Extract the [x, y] coordinate from the center of the cell holding the provided text.  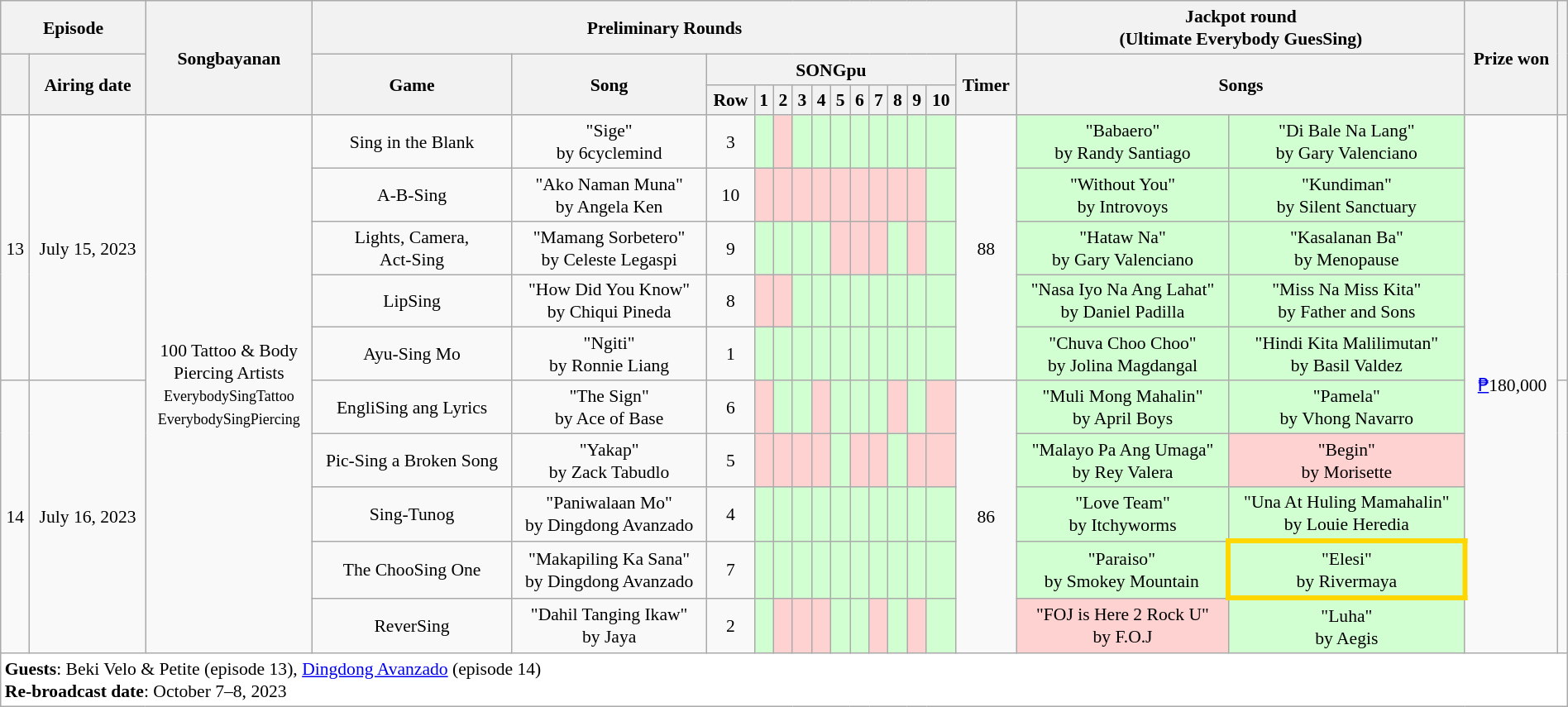
"Muli Mong Mahalin"by April Boys [1123, 407]
Lights, Camera,Act-Sing [412, 248]
88 [986, 248]
"Luha"by Aegis [1346, 625]
"Kundiman"by Silent Sanctuary [1346, 195]
"Dahil Tanging Ikaw"by Jaya [610, 625]
"Una At Huling Mamahalin"by Louie Heredia [1346, 514]
Pic-Sing a Broken Song [412, 460]
"FOJ is Here 2 Rock U"by F.O.J [1123, 625]
"Paniwalaan Mo"by Dingdong Avanzado [610, 514]
Timer [986, 84]
"Ako Naman Muna"by Angela Ken [610, 195]
"Malayo Pa Ang Umaga"by Rey Valera [1123, 460]
"Paraiso"by Smokey Mountain [1123, 571]
"Babaero"by Randy Santiago [1123, 142]
Song [610, 84]
Jackpot round(Ultimate Everybody GuesSing) [1241, 27]
LipSing [412, 301]
July 16, 2023 [88, 517]
Songs [1241, 84]
Sing-Tunog [412, 514]
"Miss Na Miss Kita"by Father and Sons [1346, 301]
"Nasa Iyo Na Ang Lahat"by Daniel Padilla [1123, 301]
Songbayanan [228, 58]
SONGpu [832, 69]
13 [15, 248]
"Chuva Choo Choo"by Jolina Magdangal [1123, 354]
"Kasalanan Ba"by Menopause [1346, 248]
"Di Bale Na Lang"by Gary Valenciano [1346, 142]
A-B-Sing [412, 195]
"Ngiti"by Ronnie Liang [610, 354]
Episode [73, 27]
"Mamang Sorbetero"by Celeste Legaspi [610, 248]
ReverSing [412, 625]
Game [412, 84]
"Hindi Kita Malilimutan"by Basil Valdez [1346, 354]
"Pamela"by Vhong Navarro [1346, 407]
100 Tattoo & BodyPiercing ArtistsEverybodySingTattooEverybodySingPiercing [228, 385]
"Begin"by Morisette [1346, 460]
The ChooSing One [412, 571]
EngliSing ang Lyrics [412, 407]
"Makapiling Ka Sana"by Dingdong Avanzado [610, 571]
"How Did You Know"by Chiqui Pineda [610, 301]
Preliminary Rounds [664, 27]
July 15, 2023 [88, 248]
Airing date [88, 84]
Row [731, 99]
"The Sign"by Ace of Base [610, 407]
Sing in the Blank [412, 142]
Guests: Beki Velo & Petite (episode 13), Dingdong Avanzado (episode 14)Re-broadcast date: October 7–8, 2023 [784, 680]
14 [15, 517]
"Sige"by 6cyclemind [610, 142]
Prize won [1512, 58]
₱180,000 [1512, 385]
86 [986, 517]
"Yakap"by Zack Tabudlo [610, 460]
"Love Team"by Itchyworms [1123, 514]
"Hataw Na"by Gary Valenciano [1123, 248]
"Without You"by Introvoys [1123, 195]
"Elesi"by Rivermaya [1346, 571]
Ayu-Sing Mo [412, 354]
